For the text-containing cell, return its midpoint in (x, y) coordinate format. 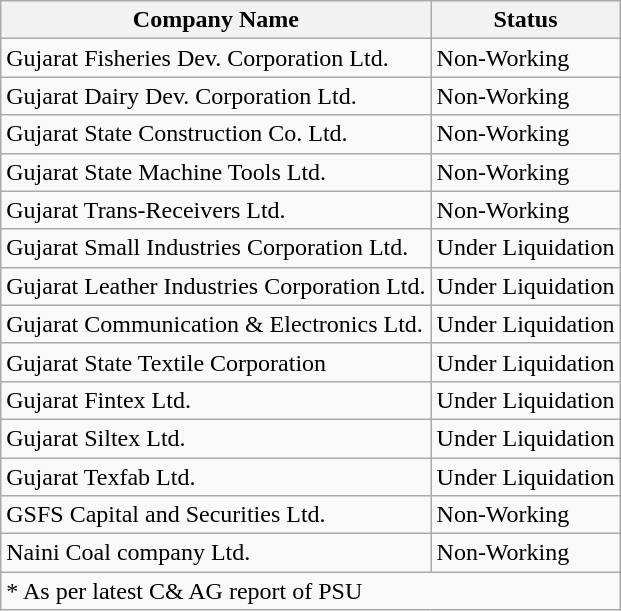
Company Name (216, 20)
Status (526, 20)
Gujarat Fintex Ltd. (216, 400)
Gujarat Dairy Dev. Corporation Ltd. (216, 96)
* As per latest C& AG report of PSU (310, 591)
Gujarat Leather Industries Corporation Ltd. (216, 286)
Gujarat State Textile Corporation (216, 362)
Naini Coal company Ltd. (216, 553)
GSFS Capital and Securities Ltd. (216, 515)
Gujarat Communication & Electronics Ltd. (216, 324)
Gujarat Fisheries Dev. Corporation Ltd. (216, 58)
Gujarat State Construction Co. Ltd. (216, 134)
Gujarat Small Industries Corporation Ltd. (216, 248)
Gujarat Siltex Ltd. (216, 438)
Gujarat State Machine Tools Ltd. (216, 172)
Gujarat Trans-Receivers Ltd. (216, 210)
Gujarat Texfab Ltd. (216, 477)
